Find where the given text appears and provide that cell's center as (x, y) coordinate. 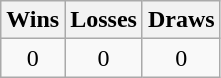
Losses (104, 20)
Draws (181, 20)
Wins (33, 20)
